Find where the given text appears and provide that cell's center as [X, Y] coordinate. 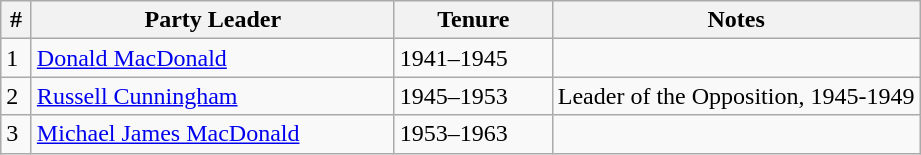
Donald MacDonald [212, 58]
Michael James MacDonald [212, 134]
2 [16, 96]
1941–1945 [473, 58]
1953–1963 [473, 134]
Russell Cunningham [212, 96]
# [16, 20]
Tenure [473, 20]
Leader of the Opposition, 1945-1949 [736, 96]
3 [16, 134]
Party Leader [212, 20]
Notes [736, 20]
1945–1953 [473, 96]
1 [16, 58]
